For the text-containing cell, return its midpoint in (x, y) coordinate format. 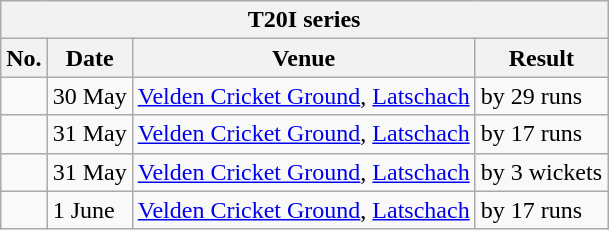
30 May (90, 96)
1 June (90, 210)
Date (90, 58)
T20I series (304, 20)
by 3 wickets (541, 172)
by 29 runs (541, 96)
No. (24, 58)
Venue (304, 58)
Result (541, 58)
